Capture the cell that displays the provided text and extract its [x, y] central coordinate. 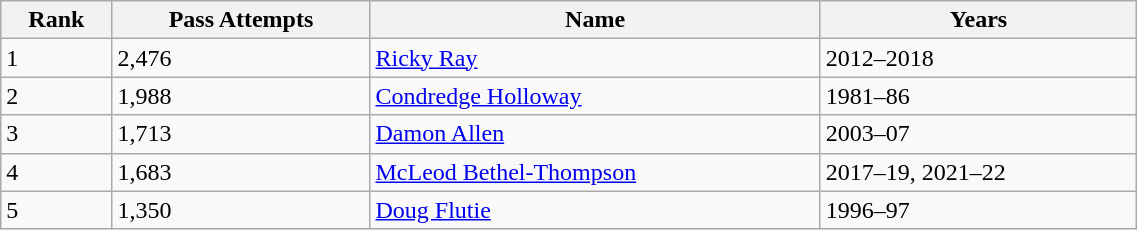
Years [978, 20]
5 [56, 210]
1996–97 [978, 210]
2012–2018 [978, 58]
2 [56, 96]
McLeod Bethel-Thompson [595, 172]
Damon Allen [595, 134]
Name [595, 20]
1,713 [241, 134]
1,683 [241, 172]
Doug Flutie [595, 210]
1,988 [241, 96]
1981–86 [978, 96]
2017–19, 2021–22 [978, 172]
1,350 [241, 210]
3 [56, 134]
2003–07 [978, 134]
4 [56, 172]
Rank [56, 20]
Condredge Holloway [595, 96]
Ricky Ray [595, 58]
1 [56, 58]
2,476 [241, 58]
Pass Attempts [241, 20]
